Return the (x, y) coordinate for the center point of the cell that contains the specified text.  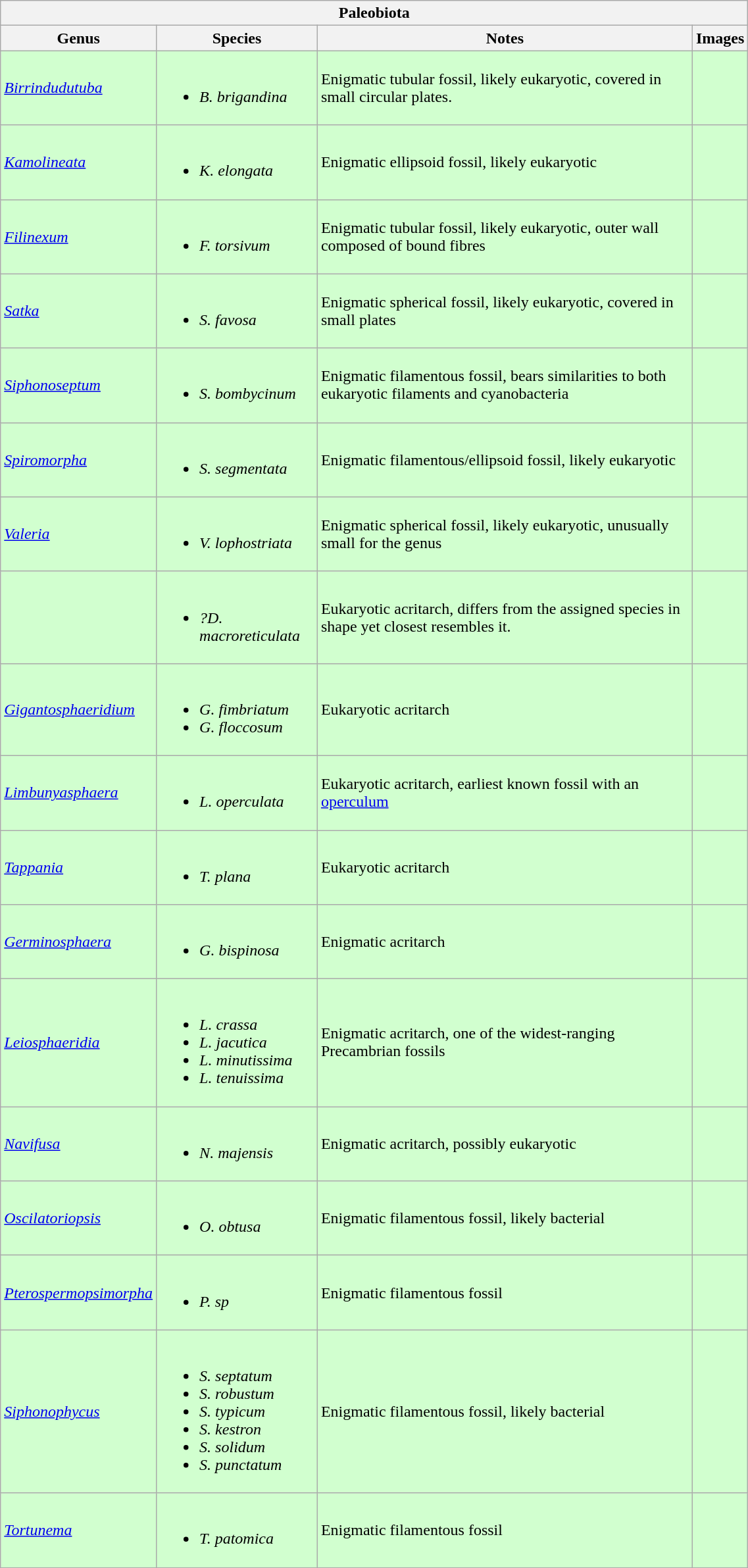
S. bombycinum (237, 386)
Germinosphaera (79, 942)
F. torsivum (237, 237)
Oscilatoriopsis (79, 1219)
Notes (505, 38)
Navifusa (79, 1144)
Tortunema (79, 1530)
K. elongata (237, 162)
Siphonophycus (79, 1411)
V. lophostriata (237, 534)
T. patomica (237, 1530)
T. plana (237, 867)
Siphonoseptum (79, 386)
Paleobiota (374, 13)
Enigmatic spherical fossil, likely eukaryotic, covered in small plates (505, 311)
Eukaryotic acritarch, differs from the assigned species in shape yet closest resembles it. (505, 617)
Kamolineata (79, 162)
P. sp (237, 1292)
S. septatumS. robustumS. typicumS. kestronS. solidumS. punctatum (237, 1411)
Species (237, 38)
Enigmatic filamentous/ellipsoid fossil, likely eukaryotic (505, 459)
O. obtusa (237, 1219)
Enigmatic acritarch, one of the widest-ranging Precambrian fossils (505, 1043)
Gigantosphaeridium (79, 709)
Enigmatic acritarch, possibly eukaryotic (505, 1144)
Enigmatic acritarch (505, 942)
N. majensis (237, 1144)
Images (720, 38)
Enigmatic filamentous fossil, bears similarities to both eukaryotic filaments and cyanobacteria (505, 386)
Pterospermopsimorpha (79, 1292)
Satka (79, 311)
Leiosphaeridia (79, 1043)
Eukaryotic acritarch, earliest known fossil with an operculum (505, 792)
L. crassaL. jacuticaL. minutissimaL. tenuissima (237, 1043)
Enigmatic ellipsoid fossil, likely eukaryotic (505, 162)
Tappania (79, 867)
S. segmentata (237, 459)
Filinexum (79, 237)
L. operculata (237, 792)
Enigmatic tubular fossil, likely eukaryotic, outer wall composed of bound fibres (505, 237)
Genus (79, 38)
Enigmatic spherical fossil, likely eukaryotic, unusually small for the genus (505, 534)
B. brigandina (237, 88)
Spiromorpha (79, 459)
Limbunyasphaera (79, 792)
?D. macroreticulata (237, 617)
G. bispinosa (237, 942)
G. fimbriatumG. floccosum (237, 709)
Valeria (79, 534)
S. favosa (237, 311)
Birrindudutuba (79, 88)
Enigmatic tubular fossil, likely eukaryotic, covered in small circular plates. (505, 88)
